Find where the given text appears and provide that cell's center as [X, Y] coordinate. 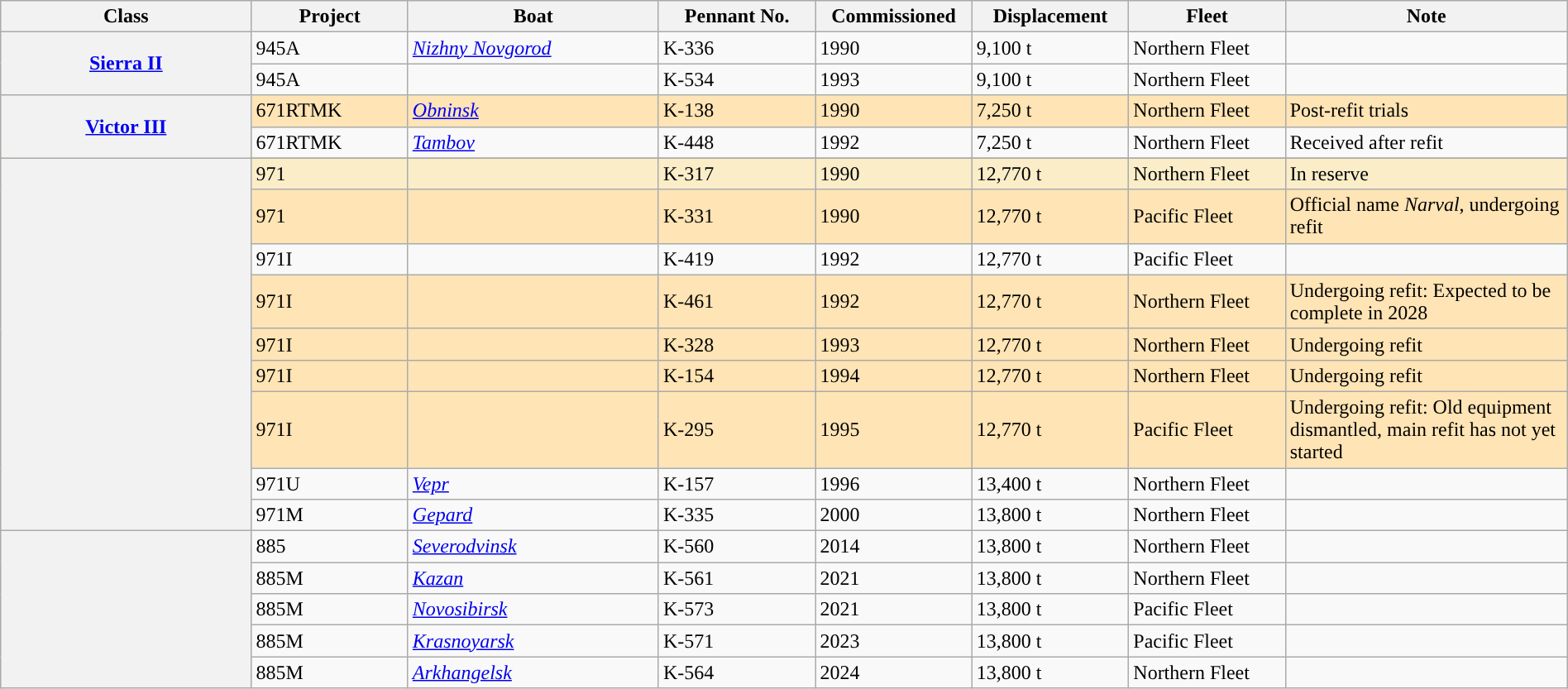
2000 [893, 515]
K-331 [736, 217]
Severodvinsk [533, 547]
K-317 [736, 174]
In reserve [1426, 174]
Note [1426, 17]
Class [126, 17]
Vepr [533, 484]
K-154 [736, 376]
Pennant No. [736, 17]
Project [329, 17]
2014 [893, 547]
K-573 [736, 610]
1995 [893, 429]
K-157 [736, 484]
K-335 [736, 515]
Undergoing refit: Expected to be complete in 2028 [1426, 301]
885 [329, 547]
Boat [533, 17]
Tambov [533, 142]
K-560 [736, 547]
Novosibirsk [533, 610]
Obninsk [533, 111]
K-561 [736, 578]
K-336 [736, 48]
K-138 [736, 111]
K-419 [736, 259]
971U [329, 484]
Official name Narval, undergoing refit [1426, 217]
1996 [893, 484]
Sierra II [126, 64]
13,400 t [1050, 484]
K-328 [736, 344]
971M [329, 515]
K-448 [736, 142]
Gepard [533, 515]
Kazan [533, 578]
Post-refit trials [1426, 111]
Undergoing refit: Old equipment dismantled, main refit has not yet started [1426, 429]
Nizhny Novgorod [533, 48]
2023 [893, 641]
Commissioned [893, 17]
K-461 [736, 301]
Fleet [1207, 17]
2024 [893, 672]
1994 [893, 376]
Krasnoyarsk [533, 641]
K-571 [736, 641]
K-564 [736, 672]
Victor III [126, 127]
K-295 [736, 429]
Received after refit [1426, 142]
Arkhangelsk [533, 672]
K-534 [736, 79]
Displacement [1050, 17]
